Scan for the cell matching the given text and deliver its [X, Y] coordinate at center. 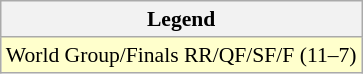
World Group/Finals RR/QF/SF/F (11–7) [182, 55]
Legend [182, 19]
